Capture the cell that displays the provided text and extract its [x, y] central coordinate. 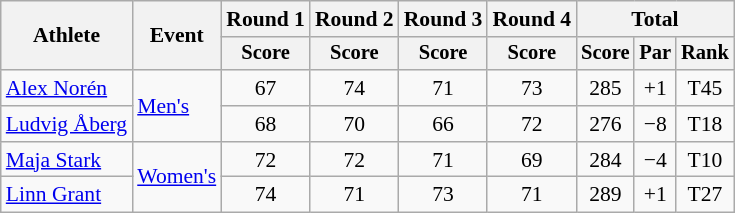
Total [655, 19]
Round 3 [444, 19]
Round 4 [532, 19]
68 [266, 124]
Maja Stark [66, 160]
T45 [705, 88]
T18 [705, 124]
Alex Norén [66, 88]
285 [605, 88]
Round 1 [266, 19]
T27 [705, 195]
Linn Grant [66, 195]
Ludvig Åberg [66, 124]
Women's [176, 178]
Men's [176, 106]
289 [605, 195]
67 [266, 88]
66 [444, 124]
T10 [705, 160]
Event [176, 36]
−8 [655, 124]
276 [605, 124]
284 [605, 160]
Rank [705, 54]
Athlete [66, 36]
Par [655, 54]
−4 [655, 160]
Round 2 [354, 19]
70 [354, 124]
69 [532, 160]
